Capture the cell that displays the provided text and extract its (X, Y) central coordinate. 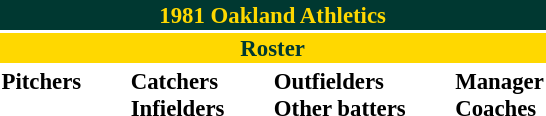
1981 Oakland Athletics (272, 15)
Roster (272, 48)
